Find where the given text appears and provide that cell's center as [x, y] coordinate. 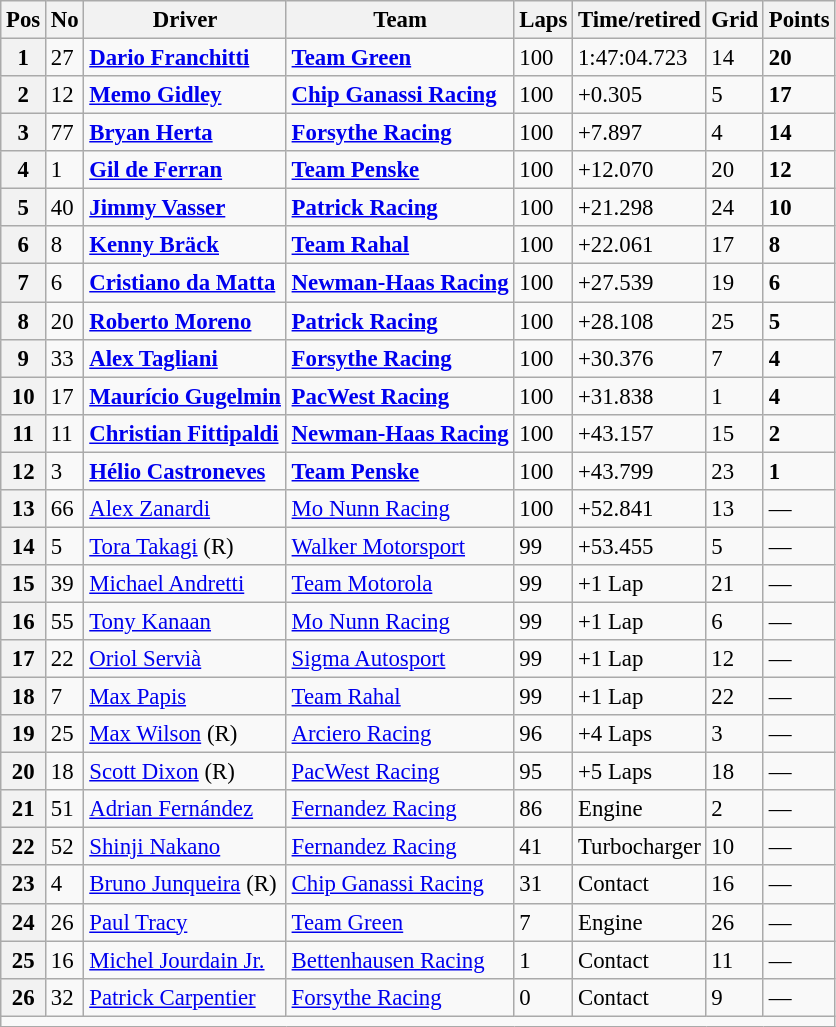
+5 Laps [640, 772]
Patrick Carpentier [185, 997]
+30.376 [640, 358]
Sigma Autosport [400, 659]
Team Motorola [400, 584]
+43.157 [640, 433]
Arciero Racing [400, 734]
55 [65, 621]
Max Wilson (R) [185, 734]
39 [65, 584]
+31.838 [640, 396]
Laps [544, 20]
Hélio Castroneves [185, 471]
Shinji Nakano [185, 847]
Alex Tagliani [185, 358]
Dario Franchitti [185, 58]
95 [544, 772]
+0.305 [640, 95]
Maurício Gugelmin [185, 396]
86 [544, 809]
Grid [734, 20]
1:47:04.723 [640, 58]
+27.539 [640, 283]
Driver [185, 20]
Kenny Bräck [185, 245]
+53.455 [640, 546]
Time/retired [640, 20]
40 [65, 208]
Points [798, 20]
33 [65, 358]
Tora Takagi (R) [185, 546]
+21.298 [640, 208]
Oriol Servià [185, 659]
32 [65, 997]
66 [65, 509]
+28.108 [640, 321]
+22.061 [640, 245]
Scott Dixon (R) [185, 772]
Bryan Herta [185, 133]
52 [65, 847]
Jimmy Vasser [185, 208]
51 [65, 809]
27 [65, 58]
Gil de Ferran [185, 170]
Cristiano da Matta [185, 283]
Paul Tracy [185, 922]
77 [65, 133]
Alex Zanardi [185, 509]
Roberto Moreno [185, 321]
Michel Jourdain Jr. [185, 960]
Adrian Fernández [185, 809]
Michael Andretti [185, 584]
Bruno Junqueira (R) [185, 885]
41 [544, 847]
Pos [24, 20]
Max Papis [185, 697]
Bettenhausen Racing [400, 960]
0 [544, 997]
+12.070 [640, 170]
+43.799 [640, 471]
Team [400, 20]
31 [544, 885]
Tony Kanaan [185, 621]
96 [544, 734]
+52.841 [640, 509]
+7.897 [640, 133]
Memo Gidley [185, 95]
Christian Fittipaldi [185, 433]
Turbocharger [640, 847]
No [65, 20]
+4 Laps [640, 734]
Walker Motorsport [400, 546]
